Detect which cell encompasses the target text, then output its [x, y] center coordinate. 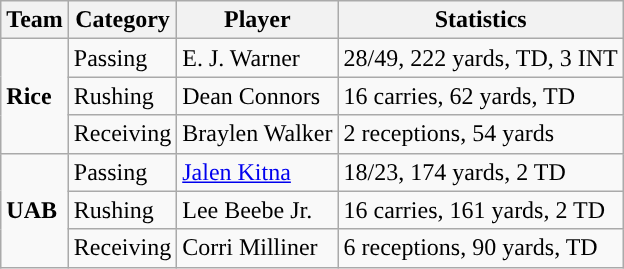
Statistics [480, 20]
16 carries, 161 yards, 2 TD [480, 210]
Category [122, 20]
Player [258, 20]
28/49, 222 yards, TD, 3 INT [480, 58]
Braylen Walker [258, 134]
2 receptions, 54 yards [480, 134]
Dean Connors [258, 96]
Lee Beebe Jr. [258, 210]
UAB [35, 210]
Corri Milliner [258, 248]
Jalen Kitna [258, 172]
E. J. Warner [258, 58]
18/23, 174 yards, 2 TD [480, 172]
16 carries, 62 yards, TD [480, 96]
Rice [35, 96]
Team [35, 20]
6 receptions, 90 yards, TD [480, 248]
